Output the (X, Y) coordinate of the center of the cell containing the given text.  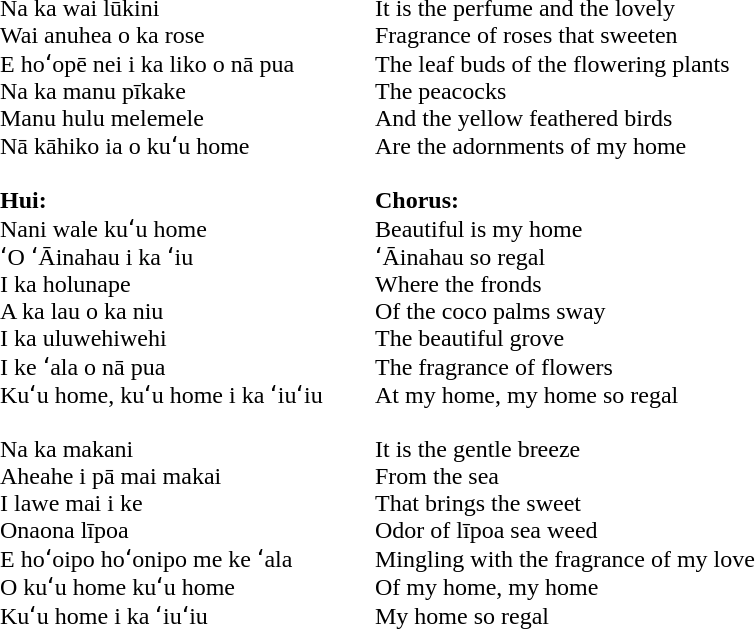
Na ka makani (188, 450)
E hoʻoipo hoʻonipo me ke ʻala (188, 558)
Kuʻu home i ka ʻiuʻiu (188, 615)
Onaona līpoa (188, 530)
Hui: (188, 200)
Na ka manu pīkake (188, 92)
A ka lau o ka niu (188, 312)
Nani wale kuʻu home (188, 228)
I ka holunape (188, 284)
Manu hulu melemele (188, 118)
I lawe mai i ke (188, 504)
Kuʻu home, kuʻu home i ka ʻiuʻiu (188, 394)
E hoʻopē nei i ka liko o nā pua (188, 63)
Nā kāhiko ia o kuʻu home (188, 146)
Aheahe i pā mai makai (188, 476)
I ka uluwehiwehi (188, 338)
O kuʻu home kuʻu home (188, 586)
ʻO ʻĀinahau i ka ʻiu (188, 256)
I ke ʻala o nā pua (188, 366)
Wai anuhea o ka rose (188, 36)
